From the cell containing the given text, extract its center point as [x, y] coordinate. 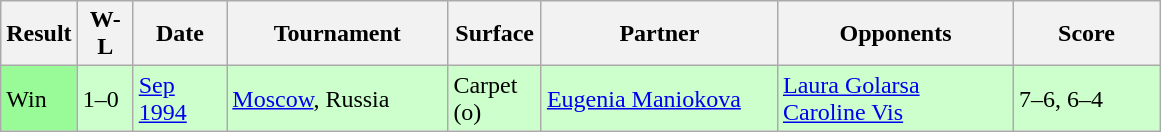
1–0 [105, 98]
Win [39, 98]
Tournament [338, 34]
7–6, 6–4 [1087, 98]
Moscow, Russia [338, 98]
W-L [105, 34]
Eugenia Maniokova [659, 98]
Opponents [895, 34]
Sep 1994 [180, 98]
Date [180, 34]
Result [39, 34]
Score [1087, 34]
Partner [659, 34]
Surface [495, 34]
Carpet (o) [495, 98]
Laura Golarsa Caroline Vis [895, 98]
